Locate the cell with the specified text and output its (x, y) center coordinate. 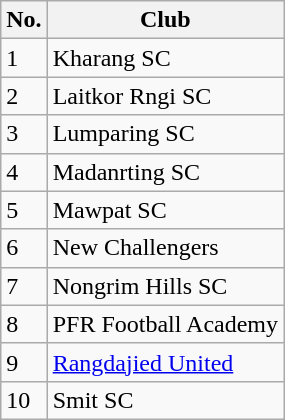
Nongrim Hills SC (165, 286)
8 (24, 324)
Kharang SC (165, 58)
Mawpat SC (165, 210)
10 (24, 400)
Laitkor Rngi SC (165, 96)
No. (24, 20)
6 (24, 248)
5 (24, 210)
New Challengers (165, 248)
Rangdajied United (165, 362)
1 (24, 58)
Madanrting SC (165, 172)
4 (24, 172)
Smit SC (165, 400)
7 (24, 286)
2 (24, 96)
Club (165, 20)
9 (24, 362)
Lumparing SC (165, 134)
3 (24, 134)
PFR Football Academy (165, 324)
